Search for the cell housing the specified text and yield its (X, Y) center coordinate. 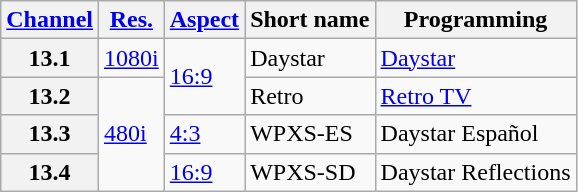
WPXS-ES (310, 134)
Aspect (204, 20)
13.3 (50, 134)
Res. (132, 20)
Daystar Español (476, 134)
480i (132, 134)
13.2 (50, 96)
Short name (310, 20)
13.4 (50, 172)
Programming (476, 20)
Retro TV (476, 96)
Retro (310, 96)
Daystar Reflections (476, 172)
4:3 (204, 134)
1080i (132, 58)
WPXS-SD (310, 172)
13.1 (50, 58)
Channel (50, 20)
